Locate the cell with the specified text and output its [x, y] center coordinate. 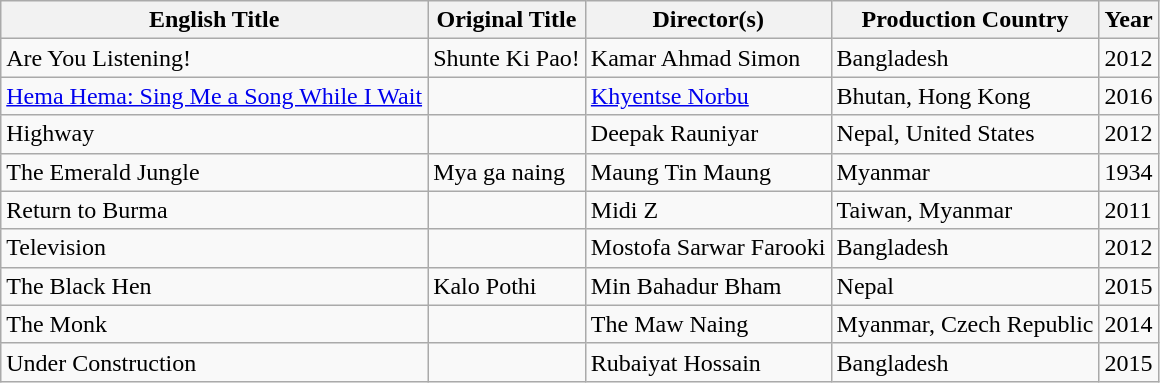
Hema Hema: Sing Me a Song While I Wait [214, 96]
Year [1128, 20]
Nepal [965, 286]
Television [214, 248]
2011 [1128, 210]
Min Bahadur Bham [708, 286]
The Emerald Jungle [214, 172]
Bhutan, Hong Kong [965, 96]
Myanmar, Czech Republic [965, 324]
Are You Listening! [214, 58]
Rubaiyat Hossain [708, 362]
1934 [1128, 172]
Khyentse Norbu [708, 96]
Myanmar [965, 172]
Mya ga naing [507, 172]
Midi Z [708, 210]
2016 [1128, 96]
The Monk [214, 324]
Highway [214, 134]
Nepal, United States [965, 134]
2014 [1128, 324]
Original Title [507, 20]
Production Country [965, 20]
Return to Burma [214, 210]
English Title [214, 20]
Taiwan, Myanmar [965, 210]
The Maw Naing [708, 324]
Shunte Ki Pao! [507, 58]
Under Construction [214, 362]
Kalo Pothi [507, 286]
Kamar Ahmad Simon [708, 58]
The Black Hen [214, 286]
Mostofa Sarwar Farooki [708, 248]
Director(s) [708, 20]
Maung Tin Maung [708, 172]
Deepak Rauniyar [708, 134]
